Detect which cell encompasses the target text, then output its (X, Y) center coordinate. 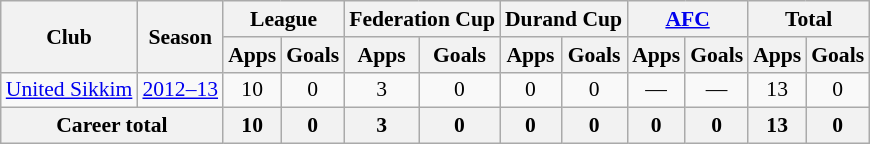
Club (70, 36)
Career total (112, 126)
United Sikkim (70, 90)
Total (808, 19)
League (284, 19)
Durand Cup (564, 19)
Season (180, 36)
Federation Cup (422, 19)
2012–13 (180, 90)
AFC (688, 19)
